Return [X, Y] of the center of cell containing provided text 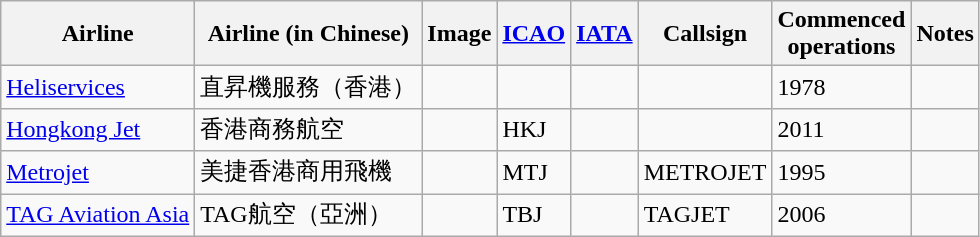
2011 [842, 130]
TAG航空（亞洲） [308, 216]
2006 [842, 216]
Hongkong Jet [98, 130]
TAG Aviation Asia [98, 216]
Image [460, 34]
美捷香港商用飛機 [308, 172]
Commencedoperations [842, 34]
METROJET [705, 172]
ICAO [534, 34]
1995 [842, 172]
HKJ [534, 130]
Heliservices [98, 88]
Airline [98, 34]
Notes [945, 34]
Callsign [705, 34]
TAGJET [705, 216]
香港商務航空 [308, 130]
直昇機服務（香港） [308, 88]
MTJ [534, 172]
Metrojet [98, 172]
1978 [842, 88]
Airline (in Chinese) [308, 34]
IATA [605, 34]
TBJ [534, 216]
